Pinpoint the cell where the given text exists, returning its (X, Y) midpoint coordinate. 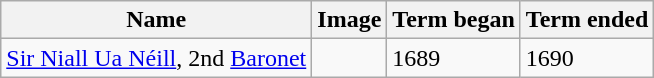
Name (156, 20)
Image (350, 20)
1690 (587, 58)
Sir Niall Ua Néill, 2nd Baronet (156, 58)
Term began (454, 20)
1689 (454, 58)
Term ended (587, 20)
